Provide the [X, Y] coordinate of the cell's center where the given text is located.  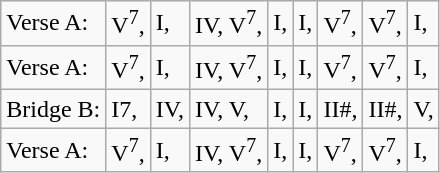
IV, [170, 109]
IV, V, [229, 109]
V, [424, 109]
I7, [128, 109]
Bridge B: [54, 109]
